Locate the cell with the specified text and output its (X, Y) center coordinate. 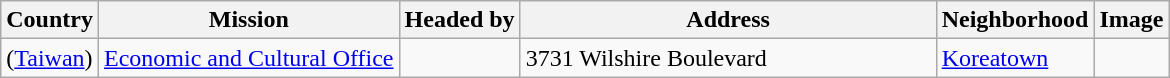
3731 Wilshire Boulevard (728, 58)
Neighborhood (1015, 20)
Headed by (460, 20)
Mission (248, 20)
(Taiwan) (50, 58)
Economic and Cultural Office (248, 58)
Koreatown (1015, 58)
Country (50, 20)
Image (1132, 20)
Address (728, 20)
